Scan for the cell matching the given text and deliver its [X, Y] coordinate at center. 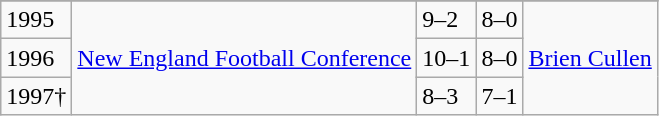
7–1 [500, 96]
1996 [36, 58]
10–1 [446, 58]
New England Football Conference [244, 58]
Brien Cullen [590, 58]
9–2 [446, 20]
1995 [36, 20]
1997† [36, 96]
8–3 [446, 96]
